Locate the cell with the specified text and output its [x, y] center coordinate. 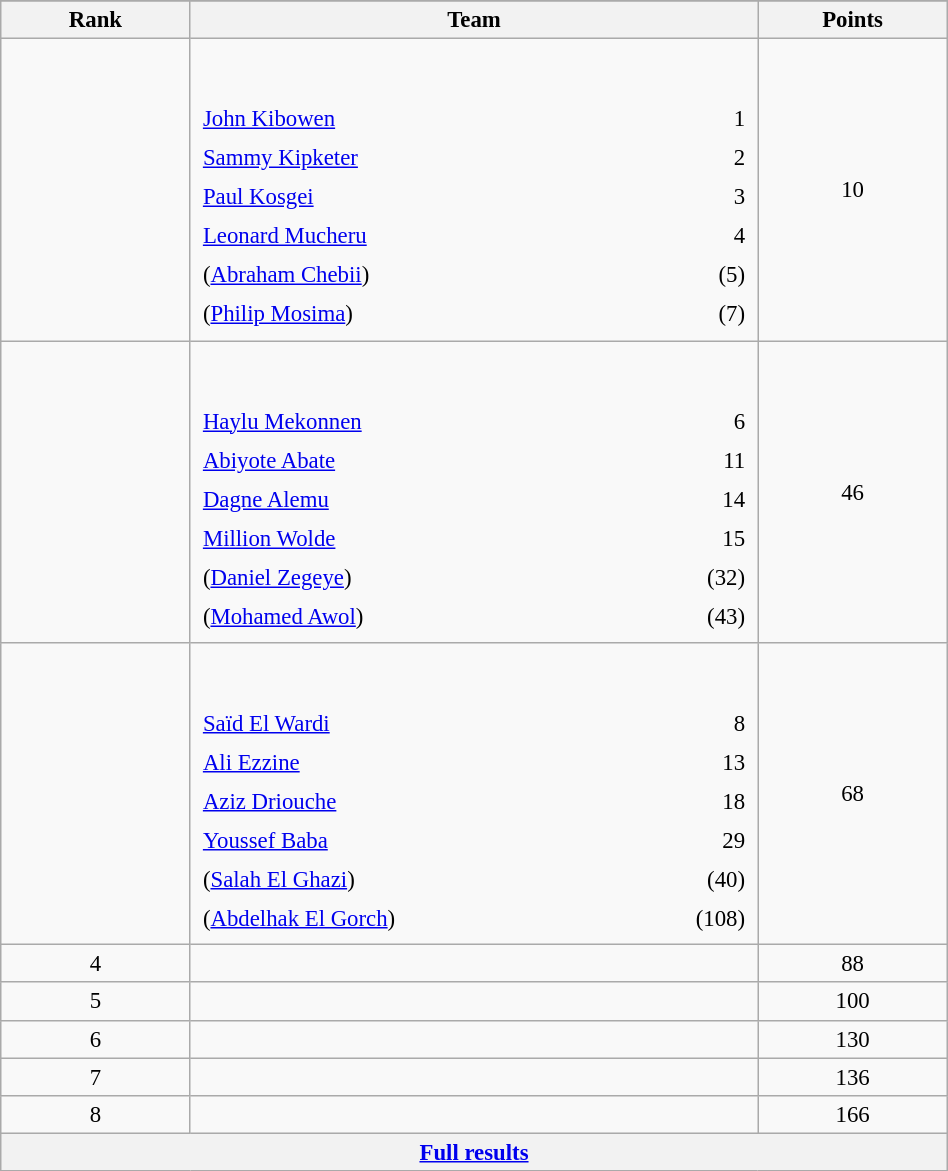
Haylu Mekonnen [412, 421]
166 [852, 1114]
15 [690, 538]
7 [96, 1077]
(Abdelhak El Gorch) [410, 919]
10 [852, 190]
Youssef Baba [410, 840]
(Philip Mosima) [426, 314]
(43) [690, 616]
14 [690, 499]
18 [688, 801]
13 [688, 762]
11 [690, 460]
100 [852, 1002]
(Mohamed Awol) [412, 616]
3 [704, 197]
2 [704, 158]
Paul Kosgei [426, 197]
John Kibowen 1 Sammy Kipketer 2 Paul Kosgei 3 Leonard Mucheru 4 (Abraham Chebii) (5) (Philip Mosima) (7) [474, 190]
(Abraham Chebii) [426, 275]
Saïd El Wardi [410, 723]
(108) [688, 919]
(32) [690, 577]
29 [688, 840]
Points [852, 20]
136 [852, 1077]
Aziz Driouche [410, 801]
Leonard Mucheru [426, 236]
Ali Ezzine [410, 762]
Saïd El Wardi 8 Ali Ezzine 13 Aziz Driouche 18 Youssef Baba 29 (Salah El Ghazi) (40) (Abdelhak El Gorch) (108) [474, 794]
(5) [704, 275]
88 [852, 964]
Million Wolde [412, 538]
(Salah El Ghazi) [410, 880]
130 [852, 1039]
(40) [688, 880]
46 [852, 492]
68 [852, 794]
Abiyote Abate [412, 460]
Dagne Alemu [412, 499]
Sammy Kipketer [426, 158]
(Daniel Zegeye) [412, 577]
5 [96, 1002]
John Kibowen [426, 119]
Team [474, 20]
(7) [704, 314]
1 [704, 119]
Full results [474, 1152]
Haylu Mekonnen 6 Abiyote Abate 11 Dagne Alemu 14 Million Wolde 15 (Daniel Zegeye) (32) (Mohamed Awol) (43) [474, 492]
Rank [96, 20]
